Pinpoint the cell where the given text exists, returning its [X, Y] midpoint coordinate. 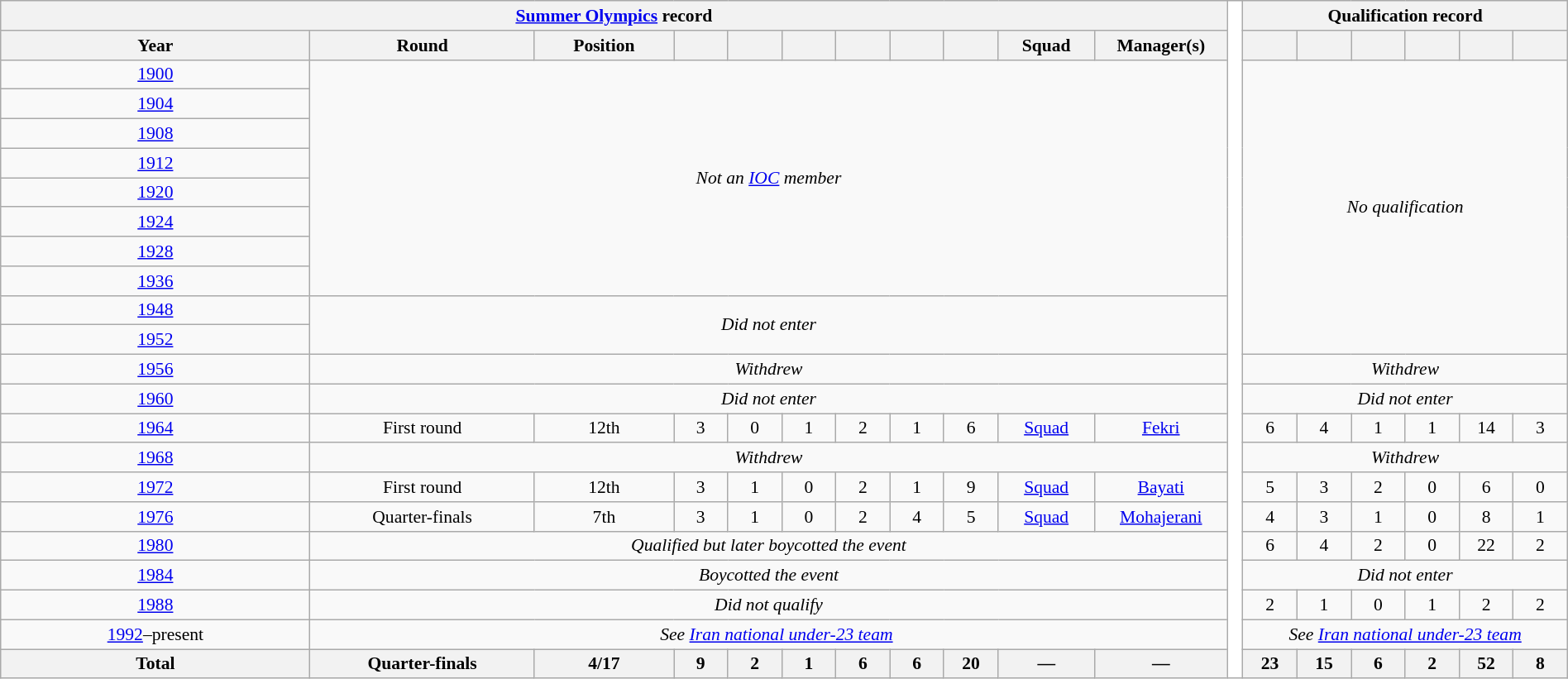
1984 [155, 576]
14 [1485, 428]
4/17 [604, 664]
1964 [155, 428]
52 [1485, 664]
1936 [155, 281]
23 [1270, 664]
1952 [155, 340]
1920 [155, 193]
1956 [155, 370]
22 [1485, 546]
1924 [155, 222]
Round [422, 45]
1908 [155, 134]
Manager(s) [1161, 45]
No qualification [1405, 207]
1988 [155, 605]
Mohajerani [1161, 517]
1912 [155, 163]
Total [155, 664]
Did not qualify [769, 605]
1980 [155, 546]
Position [604, 45]
Bayati [1161, 487]
20 [971, 664]
1900 [155, 74]
Fekri [1161, 428]
Qualification record [1405, 16]
1904 [155, 104]
1968 [155, 458]
1948 [155, 310]
1972 [155, 487]
15 [1323, 664]
7th [604, 517]
1960 [155, 399]
1928 [155, 251]
Year [155, 45]
Qualified but later boycotted the event [769, 546]
1976 [155, 517]
Not an IOC member [769, 177]
1992–present [155, 634]
Boycotted the event [769, 576]
Summer Olympics record [614, 16]
